Return (x, y) of the center of cell containing provided text 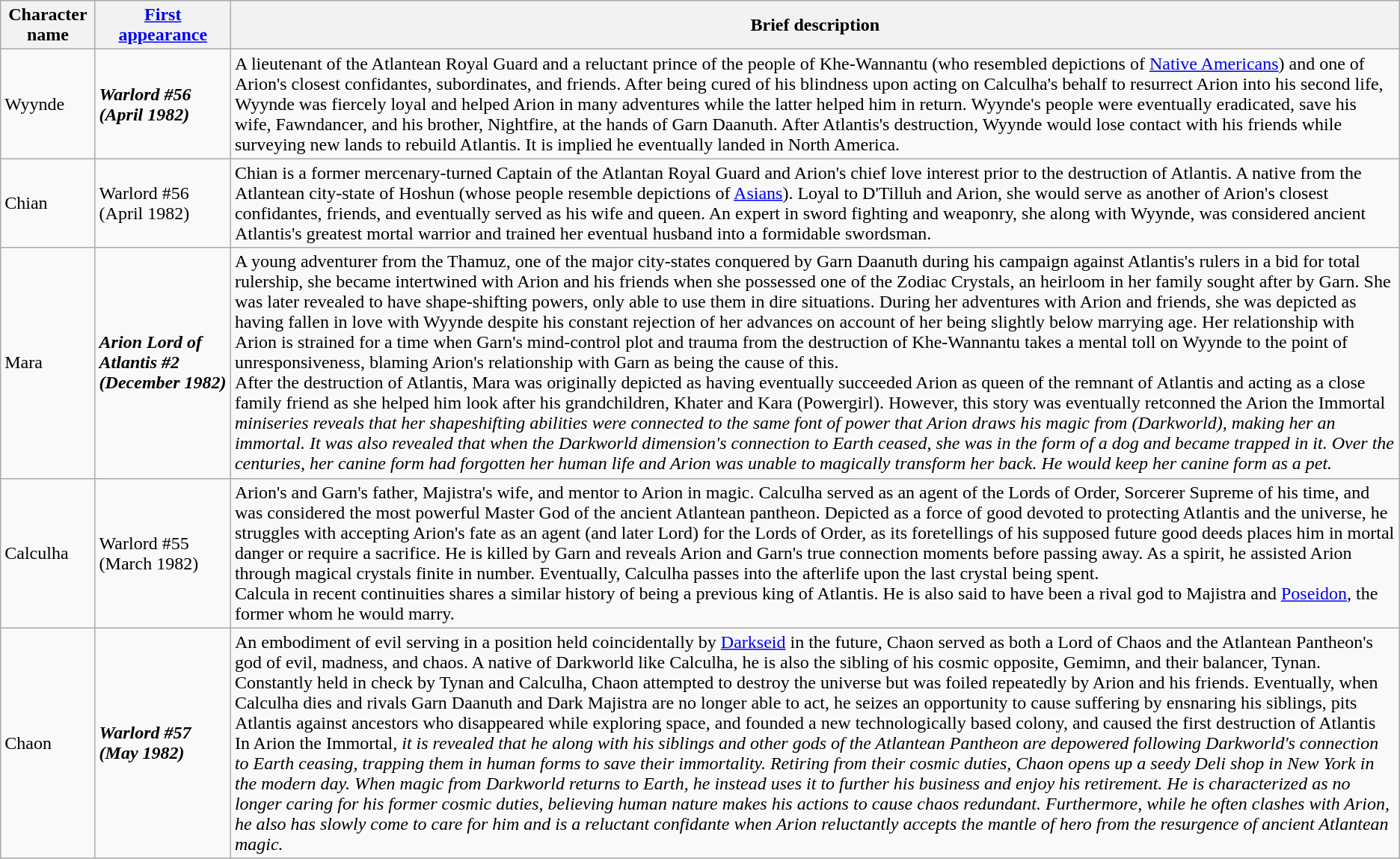
Brief description (815, 25)
Chaon (48, 743)
Mara (48, 363)
Warlord #55 (March 1982) (163, 553)
Chian (48, 204)
Character name (48, 25)
First appearance (163, 25)
Warlord #57 (May 1982) (163, 743)
Calculha (48, 553)
Arion Lord of Atlantis #2 (December 1982) (163, 363)
Wyynde (48, 104)
